Scan for the cell matching the given text and deliver its (X, Y) coordinate at center. 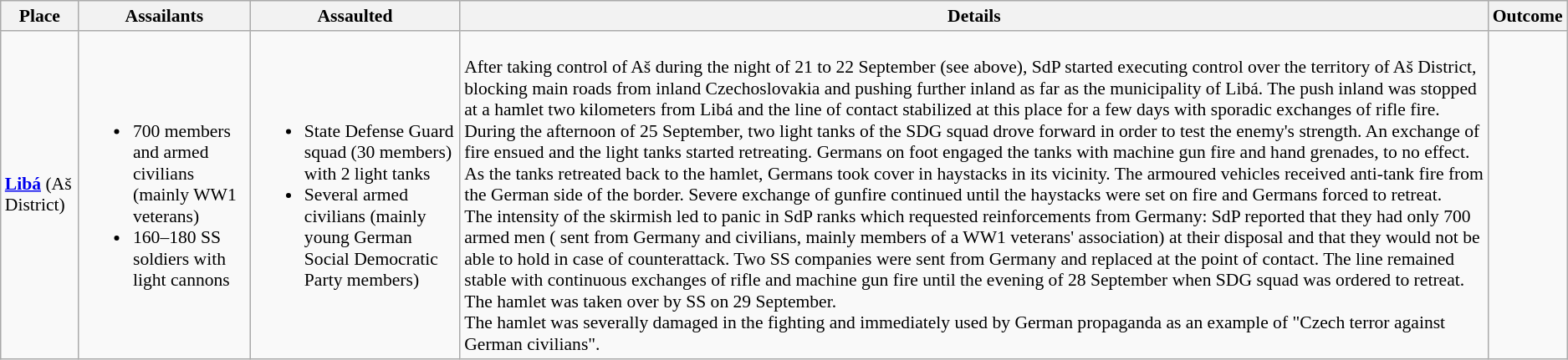
Libá (Aš District) (40, 195)
Assaulted (355, 16)
Place (40, 16)
State Defense Guard squad (30 members) with 2 light tanksSeveral armed civilians (mainly young German Social Democratic Party members) (355, 195)
700 members and armed civilians (mainly WW1 veterans)160–180 SS soldiers with light cannons (164, 195)
Details (973, 16)
Outcome (1528, 16)
Assailants (164, 16)
